Determine the (X, Y) coordinate at the center of the cell enclosing the given text.  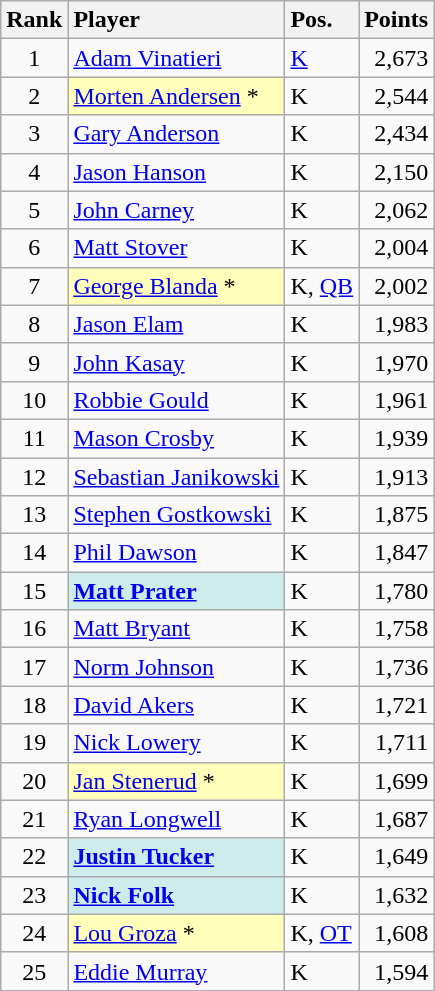
2,673 (396, 58)
Mason Crosby (176, 438)
1,913 (396, 477)
18 (34, 705)
1,847 (396, 553)
15 (34, 591)
Eddie Murray (176, 971)
Nick Folk (176, 895)
1,961 (396, 400)
20 (34, 781)
24 (34, 933)
George Blanda * (176, 286)
4 (34, 172)
7 (34, 286)
1,875 (396, 515)
1,711 (396, 743)
Matt Prater (176, 591)
5 (34, 210)
John Carney (176, 210)
Lou Groza * (176, 933)
Jason Hanson (176, 172)
Adam Vinatieri (176, 58)
1,699 (396, 781)
2,544 (396, 96)
1,939 (396, 438)
David Akers (176, 705)
1 (34, 58)
6 (34, 248)
16 (34, 629)
10 (34, 400)
8 (34, 324)
1,780 (396, 591)
Gary Anderson (176, 134)
2,150 (396, 172)
Justin Tucker (176, 857)
14 (34, 553)
Ryan Longwell (176, 819)
Matt Bryant (176, 629)
1,721 (396, 705)
22 (34, 857)
23 (34, 895)
Jan Stenerud * (176, 781)
Jason Elam (176, 324)
Norm Johnson (176, 667)
1,594 (396, 971)
1,736 (396, 667)
1,758 (396, 629)
9 (34, 362)
K, OT (322, 933)
Player (176, 20)
Points (396, 20)
Matt Stover (176, 248)
25 (34, 971)
Nick Lowery (176, 743)
2 (34, 96)
19 (34, 743)
Pos. (322, 20)
11 (34, 438)
21 (34, 819)
John Kasay (176, 362)
2,004 (396, 248)
1,687 (396, 819)
1,608 (396, 933)
17 (34, 667)
Sebastian Janikowski (176, 477)
Stephen Gostkowski (176, 515)
3 (34, 134)
1,983 (396, 324)
1,632 (396, 895)
Phil Dawson (176, 553)
2,434 (396, 134)
2,062 (396, 210)
Robbie Gould (176, 400)
Morten Andersen * (176, 96)
K, QB (322, 286)
Rank (34, 20)
1,649 (396, 857)
2,002 (396, 286)
13 (34, 515)
12 (34, 477)
1,970 (396, 362)
